Locate the cell with the specified text and output its (X, Y) center coordinate. 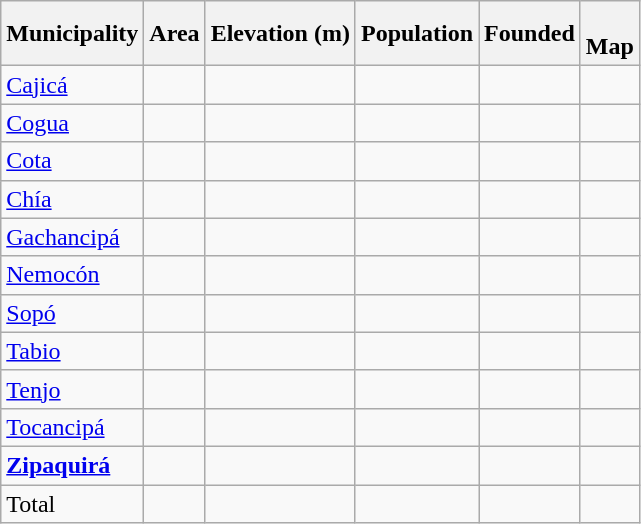
Chía (72, 199)
Map (610, 34)
Sopó (72, 313)
Cogua (72, 123)
Area (174, 34)
Gachancipá (72, 237)
Cota (72, 161)
Elevation (m) (280, 34)
Tenjo (72, 389)
Municipality (72, 34)
Tocancipá (72, 427)
Population (416, 34)
Cajicá (72, 85)
Zipaquirá (72, 465)
Nemocón (72, 275)
Tabio (72, 351)
Total (72, 503)
Founded (530, 34)
